Locate the cell with the specified text and output its [X, Y] center coordinate. 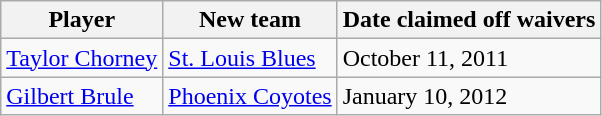
Gilbert Brule [82, 96]
St. Louis Blues [250, 58]
Taylor Chorney [82, 58]
Date claimed off waivers [469, 20]
January 10, 2012 [469, 96]
Player [82, 20]
Phoenix Coyotes [250, 96]
New team [250, 20]
October 11, 2011 [469, 58]
